Extract the [x, y] coordinate from the center of the cell holding the provided text.  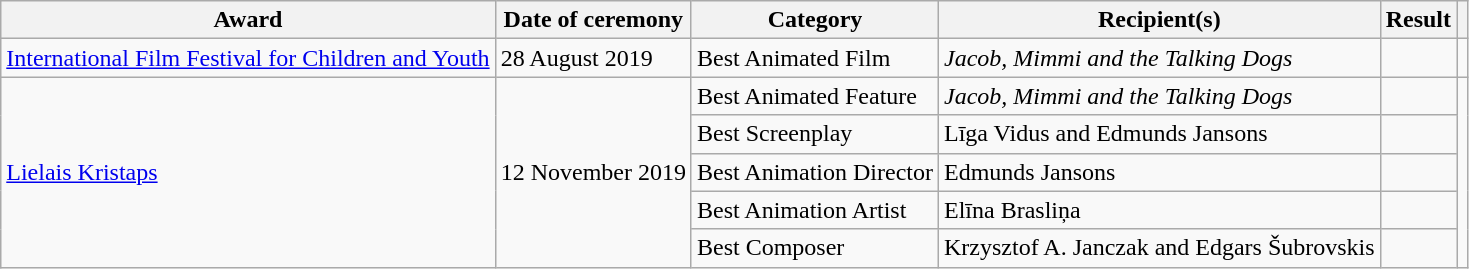
Elīna Brasliņa [1160, 210]
Best Animation Director [814, 172]
Best Animated Film [814, 58]
Krzysztof A. Janczak and Edgars Šubrovskis [1160, 248]
Best Animation Artist [814, 210]
12 November 2019 [593, 172]
Result [1418, 20]
Līga Vidus and Edmunds Jansons [1160, 134]
Date of ceremony [593, 20]
Category [814, 20]
28 August 2019 [593, 58]
International Film Festival for Children and Youth [248, 58]
Edmunds Jansons [1160, 172]
Best Screenplay [814, 134]
Best Animated Feature [814, 96]
Award [248, 20]
Lielais Kristaps [248, 172]
Recipient(s) [1160, 20]
Best Composer [814, 248]
